Locate the cell with the specified text and output its [x, y] center coordinate. 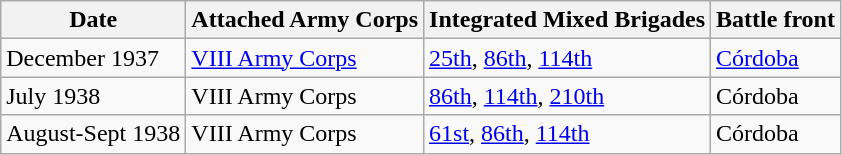
25th, 86th, 114th [568, 58]
December 1937 [94, 58]
July 1938 [94, 96]
Battle front [776, 20]
86th, 114th, 210th [568, 96]
Attached Army Corps [305, 20]
61st, 86th, 114th [568, 134]
Integrated Mixed Brigades [568, 20]
Date [94, 20]
August-Sept 1938 [94, 134]
